Extract the [X, Y] coordinate from the center of the cell holding the provided text.  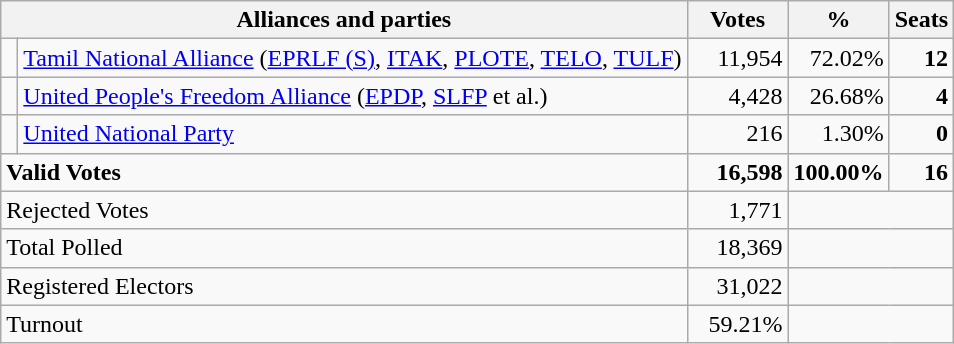
11,954 [738, 58]
Votes [738, 20]
72.02% [838, 58]
Rejected Votes [344, 210]
Turnout [344, 324]
Registered Electors [344, 286]
1.30% [838, 134]
26.68% [838, 96]
18,369 [738, 248]
1,771 [738, 210]
16 [921, 172]
United National Party [352, 134]
% [838, 20]
31,022 [738, 286]
0 [921, 134]
12 [921, 58]
4,428 [738, 96]
4 [921, 96]
216 [738, 134]
Total Polled [344, 248]
100.00% [838, 172]
Seats [921, 20]
Alliances and parties [344, 20]
United People's Freedom Alliance (EPDP, SLFP et al.) [352, 96]
Tamil National Alliance (EPRLF (S), ITAK, PLOTE, TELO, TULF) [352, 58]
16,598 [738, 172]
Valid Votes [344, 172]
59.21% [738, 324]
